Extract the [x, y] coordinate from the center of the cell holding the provided text.  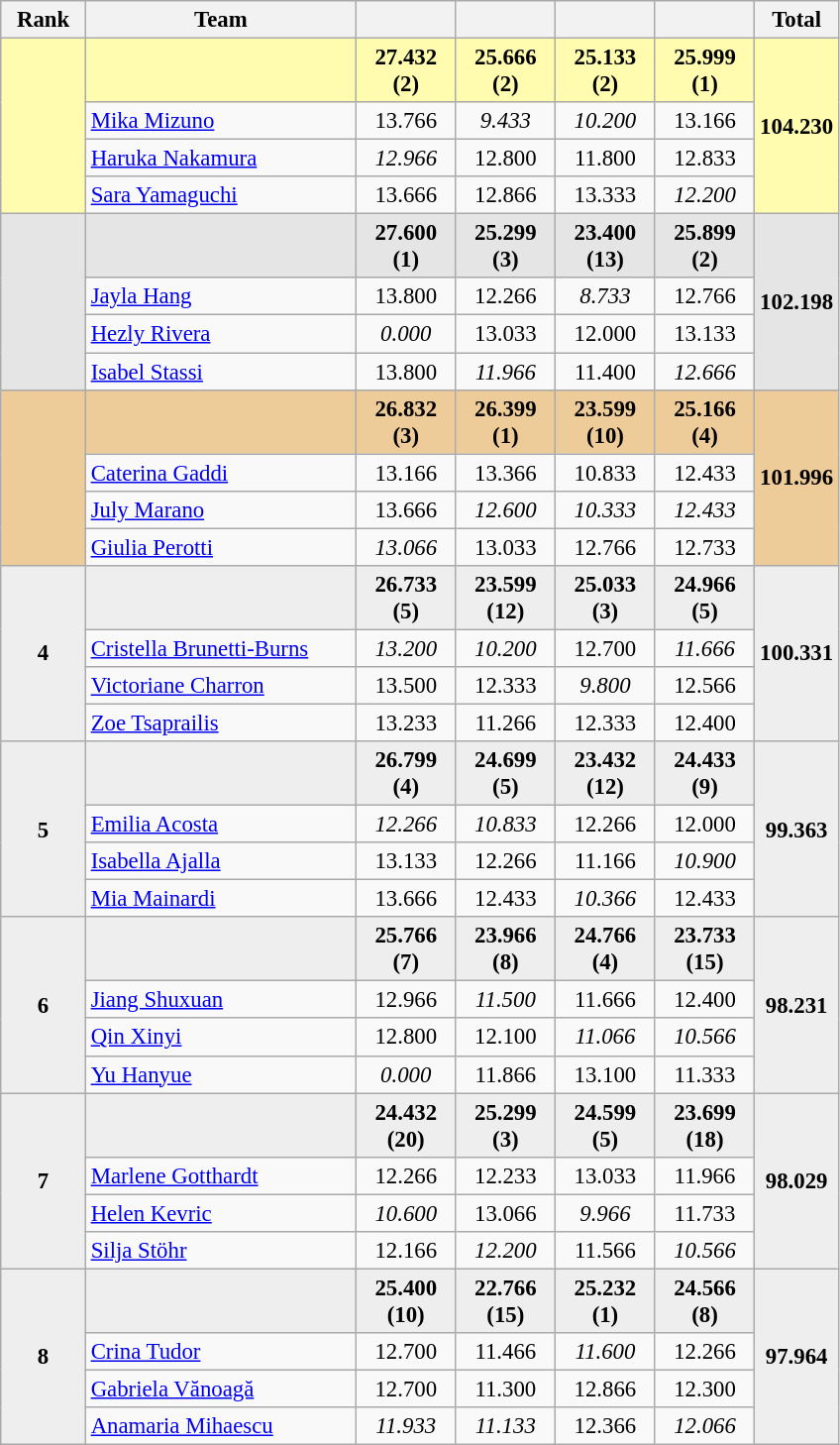
Qin Xinyi [220, 1038]
12.166 [406, 1251]
11.866 [505, 1074]
Sara Yamaguchi [220, 195]
25.232 (1) [606, 1300]
23.966 (8) [505, 949]
Crina Tudor [220, 1352]
Helen Kevric [220, 1213]
23.432 (12) [606, 773]
24.433 (9) [705, 773]
Jiang Shuxuan [220, 1000]
12.666 [705, 372]
101.996 [796, 478]
7 [44, 1181]
11.733 [705, 1213]
Mika Mizuno [220, 121]
11.800 [606, 159]
12.233 [505, 1175]
23.599 (10) [606, 422]
Jayla Hang [220, 296]
25.766 (7) [406, 949]
Haruka Nakamura [220, 159]
12.566 [705, 686]
Isabella Ajalla [220, 861]
12.366 [606, 1426]
12.100 [505, 1038]
11.266 [505, 722]
6 [44, 1005]
Caterina Gaddi [220, 473]
23.599 (12) [505, 599]
26.832 (3) [406, 422]
24.699 (5) [505, 773]
12.833 [705, 159]
Cristella Brunetti-Burns [220, 648]
8.733 [606, 296]
24.766 (4) [606, 949]
Silja Stöhr [220, 1251]
13.766 [406, 121]
12.300 [705, 1389]
98.231 [796, 1005]
23.699 (18) [705, 1126]
10.366 [606, 899]
11.566 [606, 1251]
9.800 [606, 686]
12.066 [705, 1426]
10.333 [606, 509]
Hezly Rivera [220, 334]
Victoriane Charron [220, 686]
Mia Mainardi [220, 899]
12.600 [505, 509]
24.966 (5) [705, 599]
11.133 [505, 1426]
11.333 [705, 1074]
104.230 [796, 127]
25.166 (4) [705, 422]
10.600 [406, 1213]
13.366 [505, 473]
27.600 (1) [406, 246]
26.399 (1) [505, 422]
100.331 [796, 654]
97.964 [796, 1356]
13.233 [406, 722]
22.766 (15) [505, 1300]
9.433 [505, 121]
5 [44, 829]
Giulia Perotti [220, 547]
11.400 [606, 372]
11.933 [406, 1426]
11.166 [606, 861]
Total [796, 20]
23.400 (13) [606, 246]
Anamaria Mihaescu [220, 1426]
23.733 (15) [705, 949]
25.033 (3) [606, 599]
98.029 [796, 1181]
Emilia Acosta [220, 825]
13.200 [406, 648]
25.666 (2) [505, 71]
102.198 [796, 301]
Isabel Stassi [220, 372]
24.432 (20) [406, 1126]
11.600 [606, 1352]
Rank [44, 20]
24.566 (8) [705, 1300]
Yu Hanyue [220, 1074]
25.999 (1) [705, 71]
13.100 [606, 1074]
Zoe Tsaprailis [220, 722]
13.333 [606, 195]
25.899 (2) [705, 246]
26.799 (4) [406, 773]
July Marano [220, 509]
12.733 [705, 547]
99.363 [796, 829]
11.466 [505, 1352]
25.133 (2) [606, 71]
11.300 [505, 1389]
Marlene Gotthardt [220, 1175]
Team [220, 20]
27.432 (2) [406, 71]
13.500 [406, 686]
9.966 [606, 1213]
24.599 (5) [606, 1126]
Gabriela Vănoagă [220, 1389]
26.733 (5) [406, 599]
25.400 (10) [406, 1300]
11.066 [606, 1038]
11.500 [505, 1000]
10.900 [705, 861]
8 [44, 1356]
4 [44, 654]
